Search for the cell housing the specified text and yield its (X, Y) center coordinate. 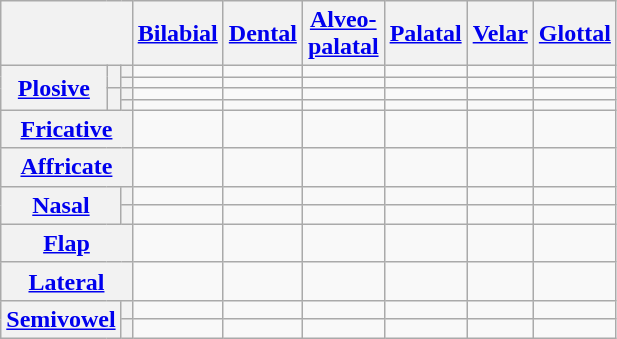
Velar (500, 34)
Alveo-palatal (343, 34)
Palatal (426, 34)
Semivowel (61, 319)
Lateral (66, 281)
Affricate (66, 167)
Dental (262, 34)
Flap (66, 243)
Glottal (574, 34)
Nasal (61, 205)
Plosive (54, 88)
Bilabial (178, 34)
Fricative (66, 129)
